Return (X, Y) of the center of cell containing provided text 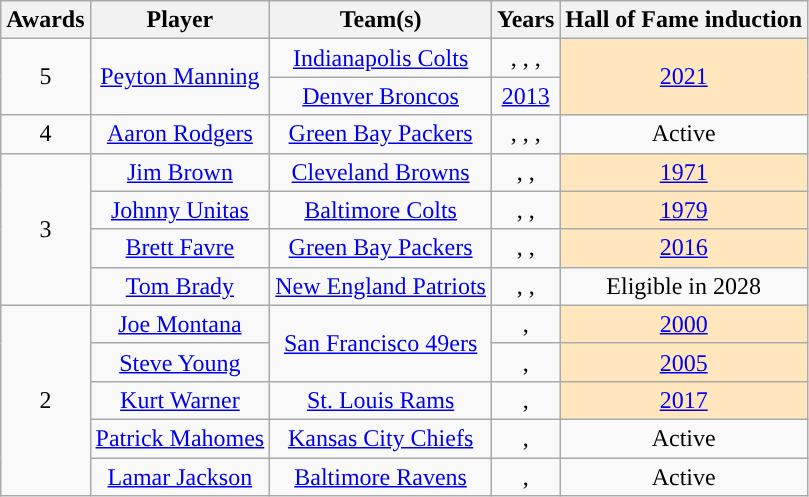
Jim Brown (180, 172)
1971 (684, 172)
Joe Montana (180, 324)
2000 (684, 324)
Brett Favre (180, 248)
2016 (684, 248)
Team(s) (381, 20)
St. Louis Rams (381, 400)
Aaron Rodgers (180, 134)
2013 (525, 96)
5 (46, 77)
Cleveland Browns (381, 172)
Awards (46, 20)
Kansas City Chiefs (381, 438)
Peyton Manning (180, 77)
Hall of Fame induction (684, 20)
2005 (684, 362)
Denver Broncos (381, 96)
Player (180, 20)
Johnny Unitas (180, 210)
Indianapolis Colts (381, 58)
2017 (684, 400)
4 (46, 134)
2 (46, 400)
Baltimore Colts (381, 210)
Baltimore Ravens (381, 477)
Tom Brady (180, 286)
2021 (684, 77)
San Francisco 49ers (381, 343)
1979 (684, 210)
Steve Young (180, 362)
New England Patriots (381, 286)
Kurt Warner (180, 400)
Patrick Mahomes (180, 438)
Eligible in 2028 (684, 286)
Lamar Jackson (180, 477)
Years (525, 20)
3 (46, 229)
